Capture the cell that displays the provided text and extract its (x, y) central coordinate. 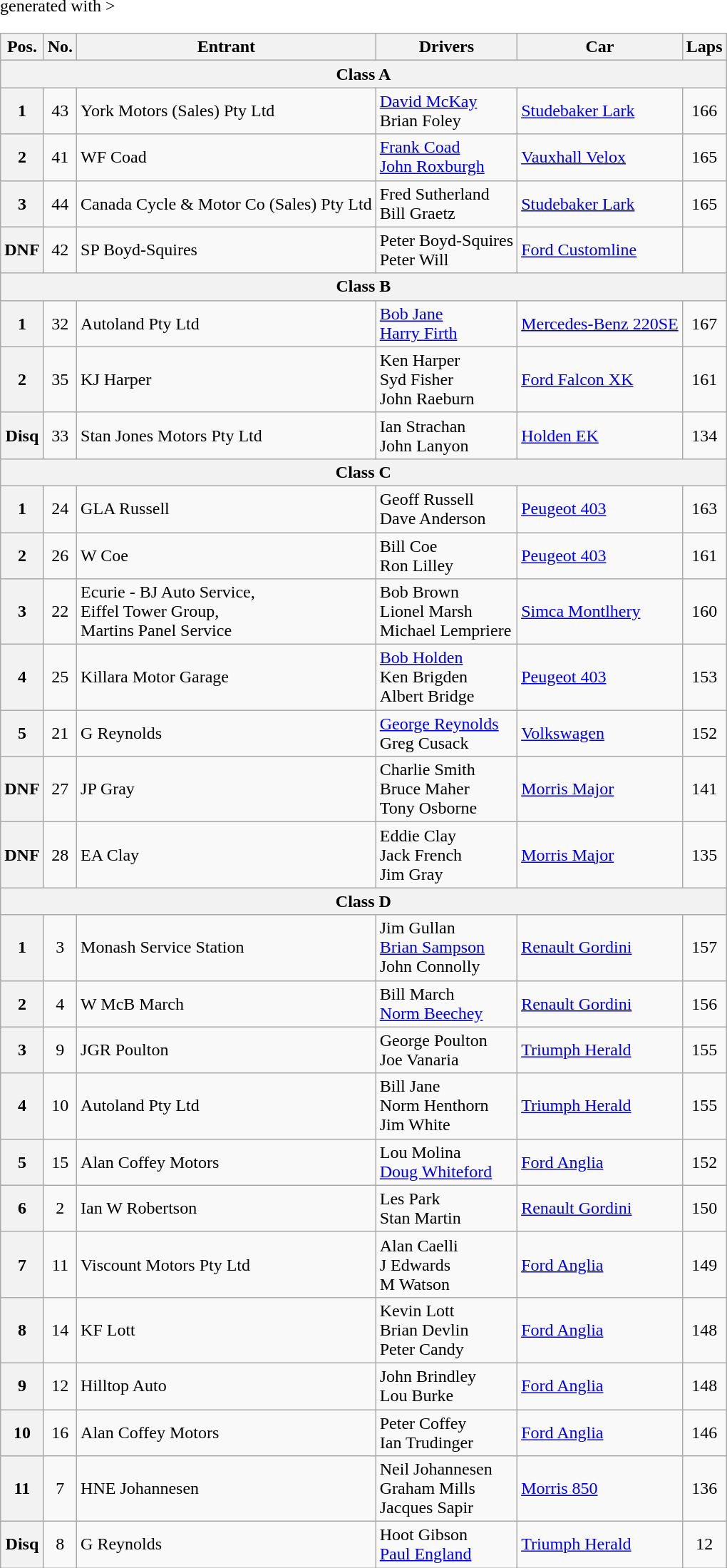
Lou MolinaDoug Whiteford (446, 1162)
JGR Poulton (227, 1050)
156 (704, 1004)
Killara Motor Garage (227, 677)
Jim GullanBrian SampsonJohn Connolly (446, 948)
Les ParkStan Martin (446, 1208)
Drivers (446, 47)
Ford Falcon XK (600, 379)
35 (60, 379)
163 (704, 509)
44 (60, 204)
Canada Cycle & Motor Co (Sales) Pty Ltd (227, 204)
Monash Service Station (227, 948)
Eddie ClayJack FrenchJim Gray (446, 855)
22 (60, 612)
Class B (363, 287)
Bob JaneHarry Firth (446, 324)
Fred SutherlandBill Graetz (446, 204)
HNE Johannesen (227, 1489)
Class C (363, 472)
41 (60, 157)
149 (704, 1264)
Car (600, 47)
Holden EK (600, 435)
42 (60, 250)
Mercedes-Benz 220SE (600, 324)
David McKayBrian Foley (446, 111)
Bill JaneNorm HenthornJim White (446, 1106)
157 (704, 948)
Peter Boyd-SquiresPeter Will (446, 250)
Viscount Motors Pty Ltd (227, 1264)
Class A (363, 74)
Ecurie - BJ Auto Service, Eiffel Tower Group, Martins Panel Service (227, 612)
Ian StrachanJohn Lanyon (446, 435)
Laps (704, 47)
Bob BrownLionel MarshMichael Lempriere (446, 612)
6 (22, 1208)
George ReynoldsGreg Cusack (446, 733)
George PoultonJoe Vanaria (446, 1050)
24 (60, 509)
33 (60, 435)
28 (60, 855)
146 (704, 1432)
Hilltop Auto (227, 1386)
W McB March (227, 1004)
KJ Harper (227, 379)
Geoff RussellDave Anderson (446, 509)
Pos. (22, 47)
135 (704, 855)
Ken HarperSyd FisherJohn Raeburn (446, 379)
15 (60, 1162)
Ford Customline (600, 250)
14 (60, 1330)
Alan CaelliJ EdwardsM Watson (446, 1264)
Bill CoeRon Lilley (446, 555)
160 (704, 612)
Kevin LottBrian DevlinPeter Candy (446, 1330)
Simca Montlhery (600, 612)
27 (60, 789)
Neil JohannesenGraham MillsJacques Sapir (446, 1489)
141 (704, 789)
W Coe (227, 555)
EA Clay (227, 855)
Peter CoffeyIan Trudinger (446, 1432)
167 (704, 324)
WF Coad (227, 157)
136 (704, 1489)
Class D (363, 901)
John BrindleyLou Burke (446, 1386)
SP Boyd-Squires (227, 250)
KF Lott (227, 1330)
Volkswagen (600, 733)
GLA Russell (227, 509)
150 (704, 1208)
Vauxhall Velox (600, 157)
Stan Jones Motors Pty Ltd (227, 435)
134 (704, 435)
Morris 850 (600, 1489)
Frank CoadJohn Roxburgh (446, 157)
21 (60, 733)
16 (60, 1432)
JP Gray (227, 789)
25 (60, 677)
Charlie SmithBruce MaherTony Osborne (446, 789)
Ian W Robertson (227, 1208)
166 (704, 111)
32 (60, 324)
153 (704, 677)
No. (60, 47)
26 (60, 555)
York Motors (Sales) Pty Ltd (227, 111)
Hoot GibsonPaul England (446, 1544)
43 (60, 111)
Bill MarchNorm Beechey (446, 1004)
Bob HoldenKen BrigdenAlbert Bridge (446, 677)
Entrant (227, 47)
